Pinpoint the cell where the given text exists, returning its (X, Y) midpoint coordinate. 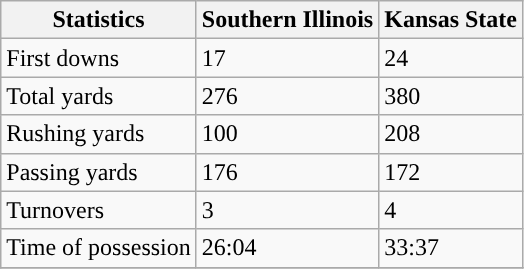
Rushing yards (99, 134)
172 (451, 172)
208 (451, 134)
Turnovers (99, 210)
First downs (99, 58)
380 (451, 96)
Southern Illinois (287, 20)
3 (287, 210)
Passing yards (99, 172)
276 (287, 96)
Total yards (99, 96)
33:37 (451, 248)
4 (451, 210)
Kansas State (451, 20)
176 (287, 172)
17 (287, 58)
Time of possession (99, 248)
100 (287, 134)
26:04 (287, 248)
Statistics (99, 20)
24 (451, 58)
